Return the [X, Y] coordinate for the center point of the cell that contains the specified text.  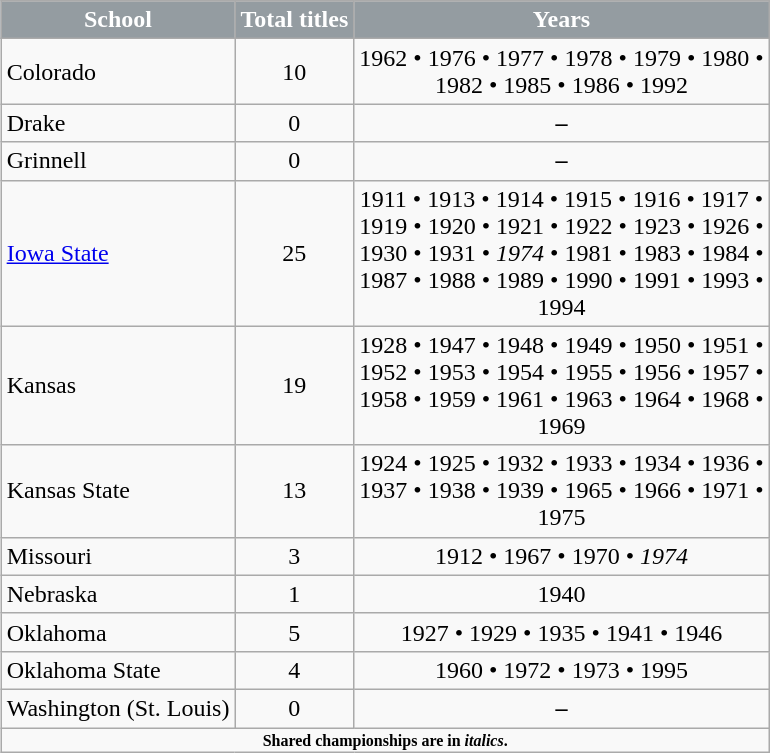
Total titles [294, 20]
4 [294, 670]
Grinnell [118, 161]
1960 • 1972 • 1973 • 1995 [562, 670]
Colorado [118, 72]
3 [294, 556]
1 [294, 594]
1927 • 1929 • 1935 • 1941 • 1946 [562, 632]
13 [294, 491]
Drake [118, 123]
10 [294, 72]
Oklahoma State [118, 670]
Washington (St. Louis) [118, 708]
Iowa State [118, 253]
Missouri [118, 556]
5 [294, 632]
Kansas [118, 386]
25 [294, 253]
Kansas State [118, 491]
Shared championships are in italics. [385, 740]
1940 [562, 594]
Nebraska [118, 594]
Years [562, 20]
19 [294, 386]
1924 • 1925 • 1932 • 1933 • 1934 • 1936 • 1937 • 1938 • 1939 • 1965 • 1966 • 1971 • 1975 [562, 491]
School [118, 20]
1912 • 1967 • 1970 • 1974 [562, 556]
1962 • 1976 • 1977 • 1978 • 1979 • 1980 • 1982 • 1985 • 1986 • 1992 [562, 72]
Oklahoma [118, 632]
1928 • 1947 • 1948 • 1949 • 1950 • 1951 • 1952 • 1953 • 1954 • 1955 • 1956 • 1957 • 1958 • 1959 • 1961 • 1963 • 1964 • 1968 • 1969 [562, 386]
